Scan for the cell matching the given text and deliver its (x, y) coordinate at center. 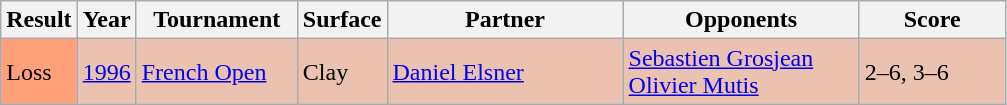
Score (932, 20)
Opponents (741, 20)
2–6, 3–6 (932, 72)
Daniel Elsner (505, 72)
1996 (106, 72)
Clay (342, 72)
French Open (216, 72)
Result (39, 20)
Tournament (216, 20)
Partner (505, 20)
Loss (39, 72)
Sebastien Grosjean Olivier Mutis (741, 72)
Surface (342, 20)
Year (106, 20)
